Detect which cell encompasses the target text, then output its (X, Y) center coordinate. 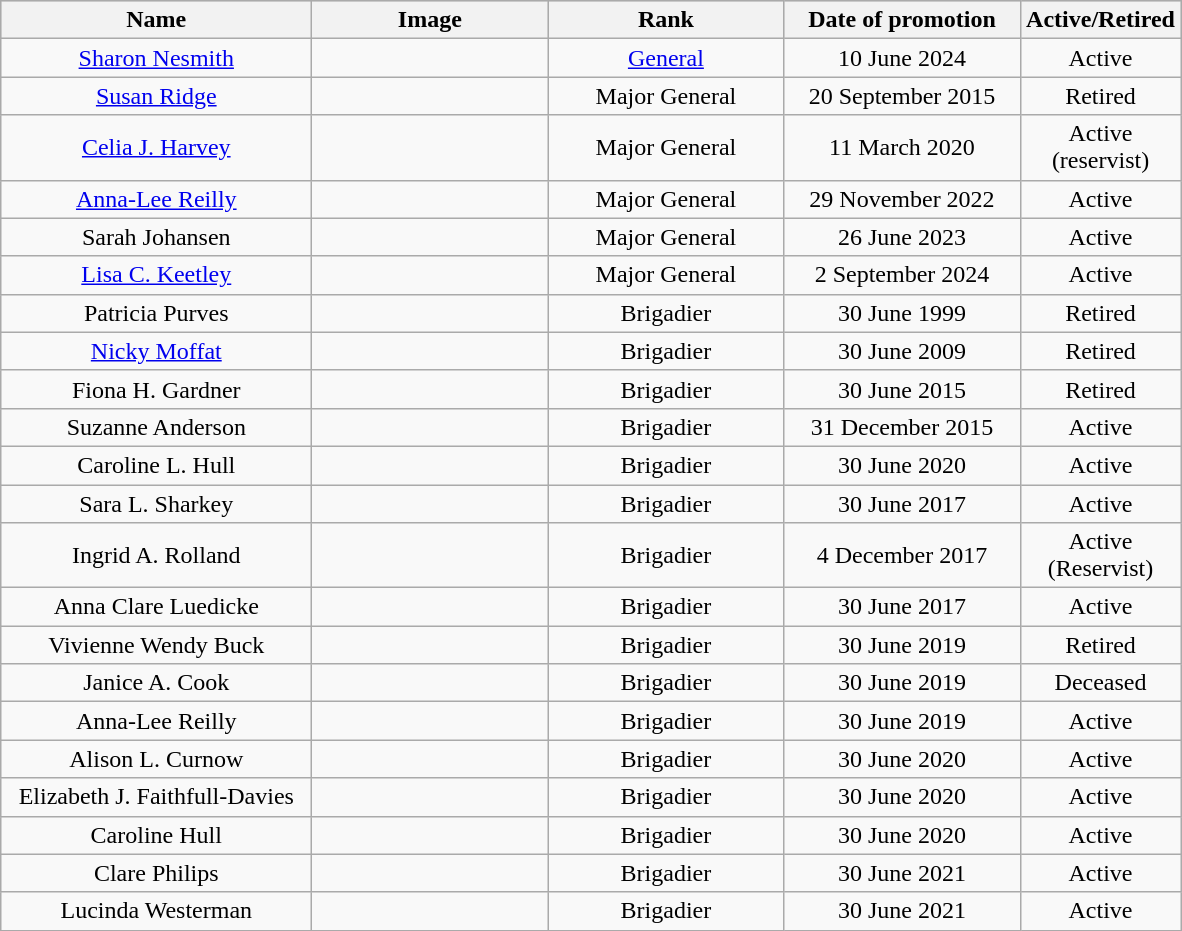
Lucinda Westerman (156, 911)
Active (reservist) (1100, 148)
Susan Ridge (156, 96)
Ingrid A. Rolland (156, 556)
29 November 2022 (902, 199)
Date of promotion (902, 20)
Rank (666, 20)
Lisa C. Keetley (156, 275)
20 September 2015 (902, 96)
Alison L. Curnow (156, 759)
Image (430, 20)
26 June 2023 (902, 237)
Caroline L. Hull (156, 465)
31 December 2015 (902, 427)
2 September 2024 (902, 275)
4 December 2017 (902, 556)
Vivienne Wendy Buck (156, 645)
11 March 2020 (902, 148)
30 June 2009 (902, 351)
Anna Clare Luedicke (156, 607)
Elizabeth J. Faithfull-Davies (156, 797)
10 June 2024 (902, 58)
Nicky Moffat (156, 351)
General (666, 58)
Sara L. Sharkey (156, 503)
Name (156, 20)
Sharon Nesmith (156, 58)
Sarah Johansen (156, 237)
Fiona H. Gardner (156, 389)
30 June 2015 (902, 389)
Deceased (1100, 683)
Caroline Hull (156, 835)
30 June 1999 (902, 313)
Celia J. Harvey (156, 148)
Clare Philips (156, 873)
Patricia Purves (156, 313)
Active (Reservist) (1100, 556)
Janice A. Cook (156, 683)
Active/Retired (1100, 20)
Suzanne Anderson (156, 427)
